Extract the [X, Y] coordinate from the center of the cell holding the provided text.  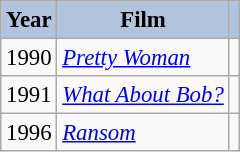
Year [29, 20]
1996 [29, 133]
Ransom [143, 133]
1990 [29, 58]
1991 [29, 95]
Film [143, 20]
Pretty Woman [143, 58]
What About Bob? [143, 95]
